Search for the cell housing the specified text and yield its (x, y) center coordinate. 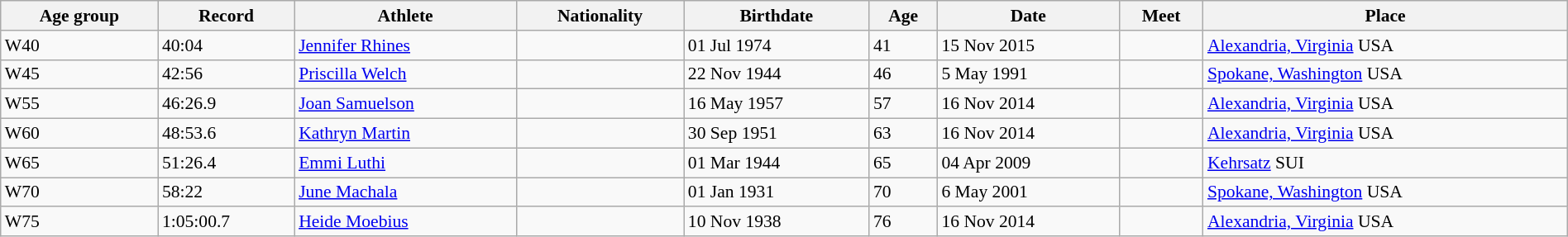
48:53.6 (227, 134)
W40 (79, 45)
Joan Samuelson (405, 104)
W65 (79, 163)
W75 (79, 222)
22 Nov 1944 (777, 74)
Age group (79, 16)
46 (903, 74)
W60 (79, 134)
01 Jan 1931 (777, 192)
June Machala (405, 192)
57 (903, 104)
16 May 1957 (777, 104)
Athlete (405, 16)
5 May 1991 (1028, 74)
46:26.9 (227, 104)
Priscilla Welch (405, 74)
51:26.4 (227, 163)
65 (903, 163)
Emmi Luthi (405, 163)
Heide Moebius (405, 222)
58:22 (227, 192)
W45 (79, 74)
W55 (79, 104)
30 Sep 1951 (777, 134)
Place (1385, 16)
Jennifer Rhines (405, 45)
42:56 (227, 74)
01 Jul 1974 (777, 45)
Kathryn Martin (405, 134)
40:04 (227, 45)
70 (903, 192)
Kehrsatz SUI (1385, 163)
1:05:00.7 (227, 222)
76 (903, 222)
Birthdate (777, 16)
Record (227, 16)
Nationality (600, 16)
Meet (1161, 16)
04 Apr 2009 (1028, 163)
01 Mar 1944 (777, 163)
6 May 2001 (1028, 192)
10 Nov 1938 (777, 222)
15 Nov 2015 (1028, 45)
Date (1028, 16)
41 (903, 45)
63 (903, 134)
Age (903, 16)
W70 (79, 192)
